Find where the given text appears and provide that cell's center as [x, y] coordinate. 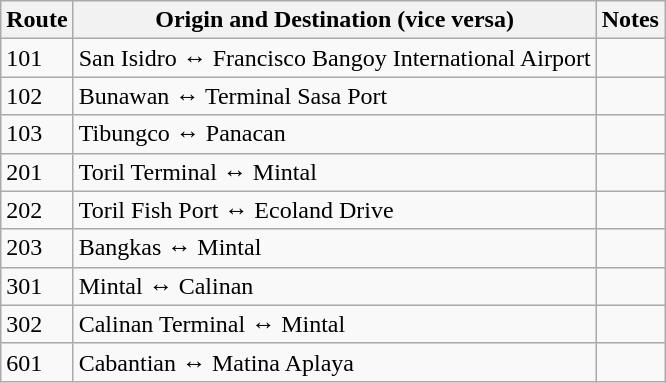
Calinan Terminal ↔ Mintal [334, 324]
Notes [630, 20]
Route [37, 20]
601 [37, 362]
302 [37, 324]
103 [37, 134]
301 [37, 286]
Bangkas ↔ Mintal [334, 248]
202 [37, 210]
102 [37, 96]
201 [37, 172]
Bunawan ↔ Terminal Sasa Port [334, 96]
Toril Fish Port ↔ Ecoland Drive [334, 210]
203 [37, 248]
Toril Terminal ↔ Mintal [334, 172]
101 [37, 58]
Origin and Destination (vice versa) [334, 20]
Cabantian ↔ Matina Aplaya [334, 362]
Tibungco ↔ Panacan [334, 134]
Mintal ↔ Calinan [334, 286]
San Isidro ↔ Francisco Bangoy International Airport [334, 58]
